For the text-containing cell, return its midpoint in [x, y] coordinate format. 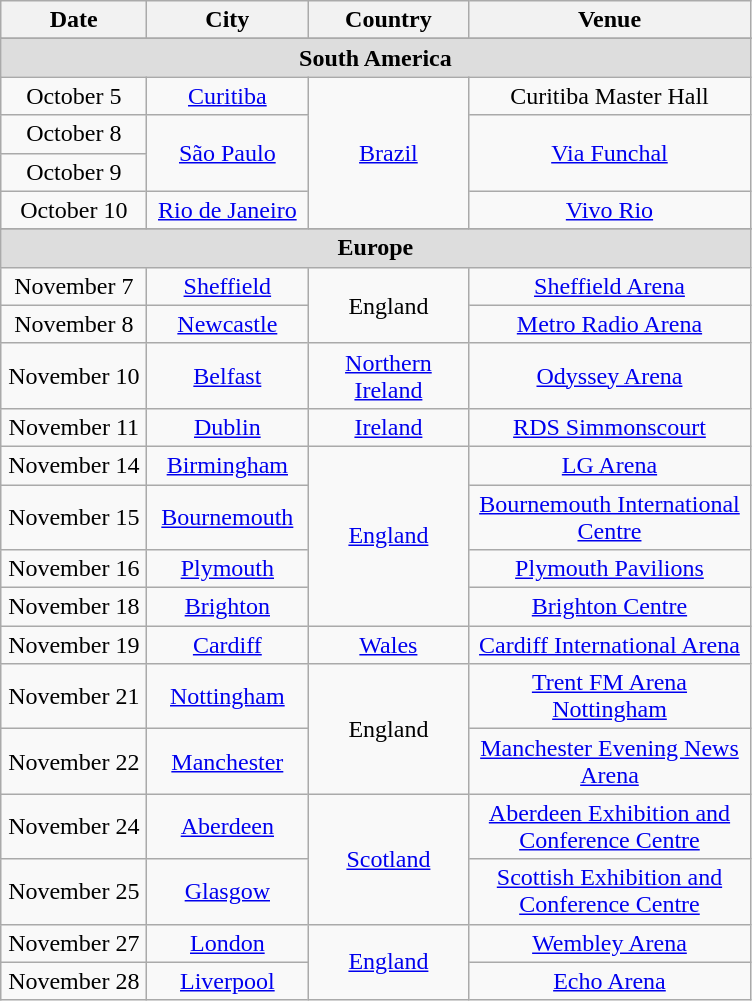
Wales [388, 645]
Curitiba [228, 96]
Scottish Exhibition and Conference Centre [610, 892]
Ireland [388, 427]
Odyssey Arena [610, 376]
Via Funchal [610, 153]
October 9 [74, 172]
Aberdeen Exhibition and Conference Centre [610, 826]
RDS Simmonscourt [610, 427]
Trent FM Arena Nottingham [610, 696]
Nottingham [228, 696]
Newcastle [228, 324]
Bournemouth [228, 516]
LG Arena [610, 465]
Sheffield Arena [610, 286]
Bournemouth International Centre [610, 516]
November 7 [74, 286]
Plymouth [228, 569]
November 16 [74, 569]
November 18 [74, 607]
Curitiba Master Hall [610, 96]
Northern Ireland [388, 376]
South America [376, 58]
Brighton Centre [610, 607]
Manchester [228, 762]
November 25 [74, 892]
Rio de Janeiro [228, 210]
Date [74, 20]
Liverpool [228, 981]
Aberdeen [228, 826]
Wembley Arena [610, 943]
November 24 [74, 826]
Venue [610, 20]
November 19 [74, 645]
Manchester Evening News Arena [610, 762]
Dublin [228, 427]
Country [388, 20]
City [228, 20]
Cardiff [228, 645]
October 5 [74, 96]
Metro Radio Arena [610, 324]
London [228, 943]
November 8 [74, 324]
October 8 [74, 134]
Glasgow [228, 892]
November 11 [74, 427]
São Paulo [228, 153]
Scotland [388, 859]
November 21 [74, 696]
Brazil [388, 153]
November 14 [74, 465]
October 10 [74, 210]
Plymouth Pavilions [610, 569]
November 15 [74, 516]
Vivo Rio [610, 210]
Belfast [228, 376]
Cardiff International Arena [610, 645]
Europe [376, 248]
November 22 [74, 762]
November 28 [74, 981]
November 10 [74, 376]
November 27 [74, 943]
Brighton [228, 607]
Sheffield [228, 286]
Birmingham [228, 465]
Echo Arena [610, 981]
